Detect which cell encompasses the target text, then output its [X, Y] center coordinate. 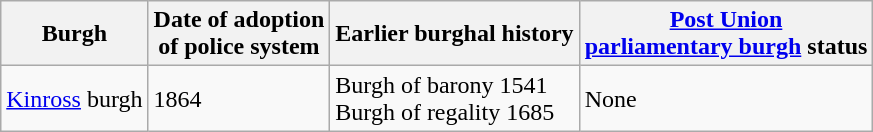
Post Union parliamentary burgh status [726, 34]
1864 [239, 98]
Date of adoption of police system [239, 34]
Kinross burgh [74, 98]
Burgh of barony 1541 Burgh of regality 1685 [454, 98]
Burgh [74, 34]
None [726, 98]
Earlier burghal history [454, 34]
